Capture the cell that displays the provided text and extract its [x, y] central coordinate. 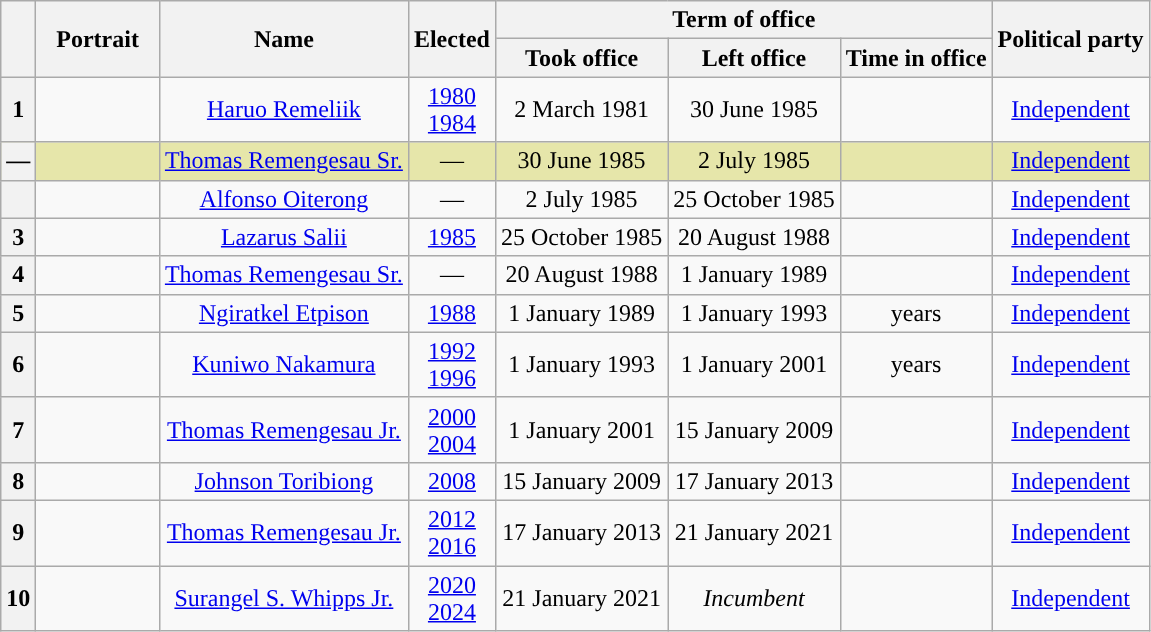
Political party [1070, 39]
9 [18, 532]
3 [18, 237]
Surangel S. Whipps Jr. [284, 598]
Ngiratkel Etpison [284, 313]
Alfonso Oiterong [284, 199]
Left office [754, 58]
Incumbent [754, 598]
Portrait [98, 39]
6 [18, 364]
20122016 [452, 532]
Johnson Toribiong [284, 481]
19801984 [452, 110]
4 [18, 275]
1988 [452, 313]
Lazarus Salii [284, 237]
Time in office [916, 58]
Term of office [744, 20]
Kuniwo Nakamura [284, 364]
Elected [452, 39]
2 March 1981 [581, 110]
19921996 [452, 364]
Haruo Remeliik [284, 110]
10 [18, 598]
7 [18, 430]
1 [18, 110]
20202024 [452, 598]
Took office [581, 58]
20002004 [452, 430]
Name [284, 39]
1985 [452, 237]
5 [18, 313]
2008 [452, 481]
8 [18, 481]
